For the text-containing cell, return its midpoint in (X, Y) coordinate format. 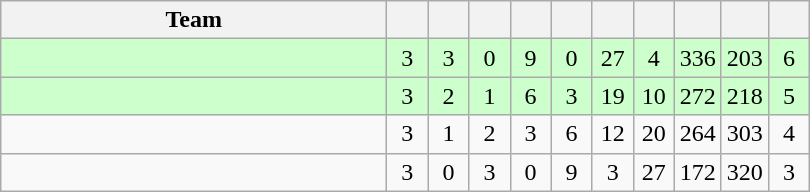
172 (698, 172)
5 (788, 96)
264 (698, 134)
12 (612, 134)
320 (744, 172)
272 (698, 96)
Team (194, 20)
336 (698, 58)
203 (744, 58)
20 (654, 134)
218 (744, 96)
303 (744, 134)
10 (654, 96)
19 (612, 96)
